Return the (X, Y) coordinate for the center point of the cell that contains the specified text.  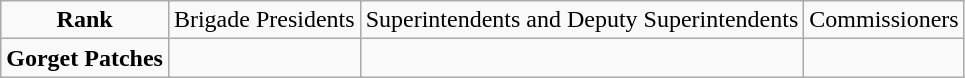
Brigade Presidents (264, 20)
Gorget Patches (85, 58)
Superintendents and Deputy Superintendents (582, 20)
Commissioners (884, 20)
Rank (85, 20)
